Capture the cell that displays the provided text and extract its (X, Y) central coordinate. 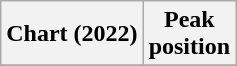
Chart (2022) (72, 34)
Peakposition (189, 34)
